From the cell containing the given text, extract its center point as (x, y) coordinate. 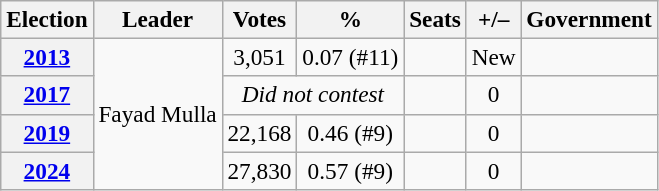
New (494, 57)
Election (47, 19)
Seats (436, 19)
Government (589, 19)
22,168 (260, 133)
0.46 (#9) (350, 133)
Fayad Mulla (158, 114)
Did not contest (313, 95)
Leader (158, 19)
2019 (47, 133)
Votes (260, 19)
2013 (47, 57)
3,051 (260, 57)
27,830 (260, 170)
0.07 (#11) (350, 57)
2017 (47, 95)
% (350, 19)
2024 (47, 170)
0.57 (#9) (350, 170)
+/– (494, 19)
